Scan for the cell matching the given text and deliver its (X, Y) coordinate at center. 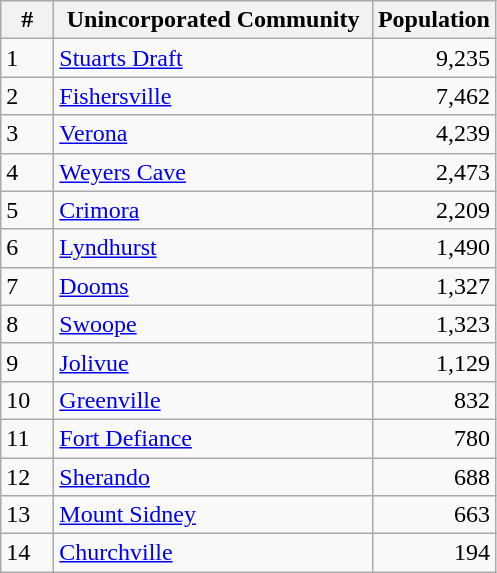
1,323 (434, 324)
Churchville (214, 553)
1,490 (434, 248)
Population (434, 20)
9,235 (434, 58)
14 (28, 553)
Fishersville (214, 96)
7,462 (434, 96)
11 (28, 438)
Dooms (214, 286)
1 (28, 58)
Mount Sidney (214, 515)
12 (28, 477)
688 (434, 477)
2,209 (434, 210)
2 (28, 96)
Fort Defiance (214, 438)
194 (434, 553)
1,327 (434, 286)
4,239 (434, 134)
10 (28, 400)
Verona (214, 134)
8 (28, 324)
9 (28, 362)
Lyndhurst (214, 248)
Stuarts Draft (214, 58)
832 (434, 400)
13 (28, 515)
Unincorporated Community (214, 20)
Jolivue (214, 362)
780 (434, 438)
Greenville (214, 400)
Swoope (214, 324)
Weyers Cave (214, 172)
5 (28, 210)
1,129 (434, 362)
3 (28, 134)
6 (28, 248)
7 (28, 286)
Crimora (214, 210)
2,473 (434, 172)
# (28, 20)
Sherando (214, 477)
663 (434, 515)
4 (28, 172)
